For the text-containing cell, return its midpoint in [x, y] coordinate format. 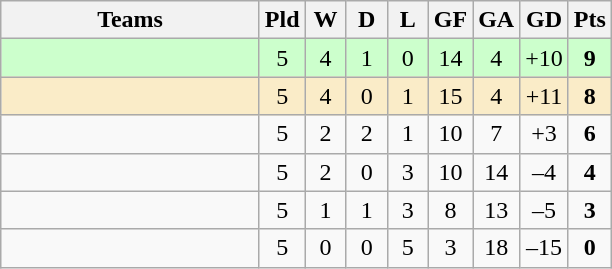
Teams [130, 20]
+10 [544, 58]
7 [496, 134]
–4 [544, 172]
6 [590, 134]
GF [450, 20]
15 [450, 96]
–15 [544, 248]
Pts [590, 20]
18 [496, 248]
–5 [544, 210]
Pld [282, 20]
+11 [544, 96]
L [408, 20]
+3 [544, 134]
13 [496, 210]
9 [590, 58]
GA [496, 20]
GD [544, 20]
D [366, 20]
W [326, 20]
